For the text-containing cell, return its midpoint in [x, y] coordinate format. 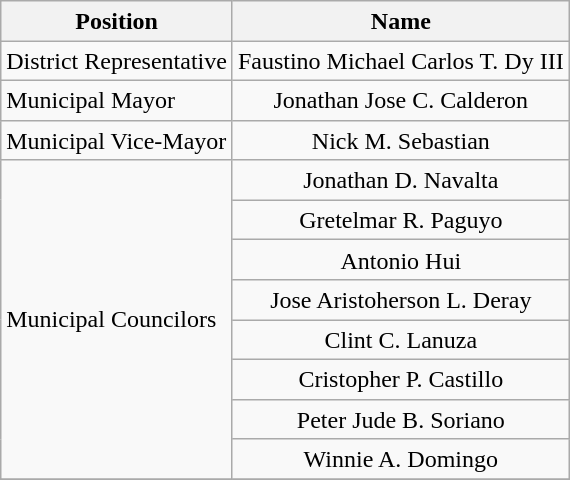
Antonio Hui [400, 260]
Position [117, 21]
Jonathan Jose C. Calderon [400, 100]
Clint C. Lanuza [400, 340]
Name [400, 21]
Winnie A. Domingo [400, 459]
Municipal Mayor [117, 100]
District Representative [117, 61]
Municipal Vice-Mayor [117, 140]
Faustino Michael Carlos T. Dy III [400, 61]
Jonathan D. Navalta [400, 180]
Cristopher P. Castillo [400, 379]
Gretelmar R. Paguyo [400, 220]
Nick M. Sebastian [400, 140]
Peter Jude B. Soriano [400, 419]
Jose Aristoherson L. Deray [400, 300]
Municipal Councilors [117, 320]
